Output the [x, y] coordinate of the center of the cell containing the given text.  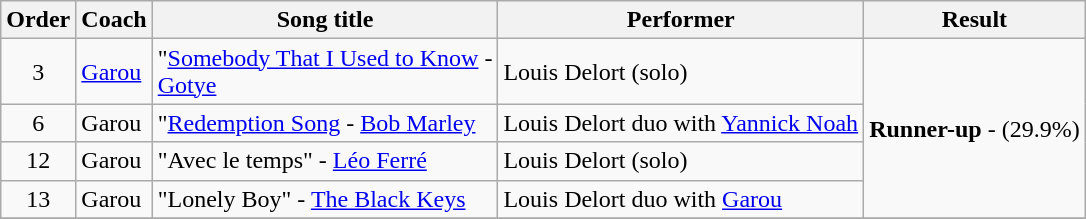
Song title [325, 20]
"Redemption Song - Bob Marley [325, 123]
3 [38, 72]
12 [38, 161]
"Avec le temps" - Léo Ferré [325, 161]
"Somebody That I Used to Know - Gotye [325, 72]
Result [975, 20]
"Lonely Boy" - The Black Keys [325, 199]
Louis Delort duo with Garou [681, 199]
13 [38, 199]
Runner-up - (29.9%) [975, 128]
6 [38, 123]
Order [38, 20]
Coach [114, 20]
Louis Delort duo with Yannick Noah [681, 123]
Performer [681, 20]
